Identify which cell holds the provided text, then report its (x, y) central coordinate. 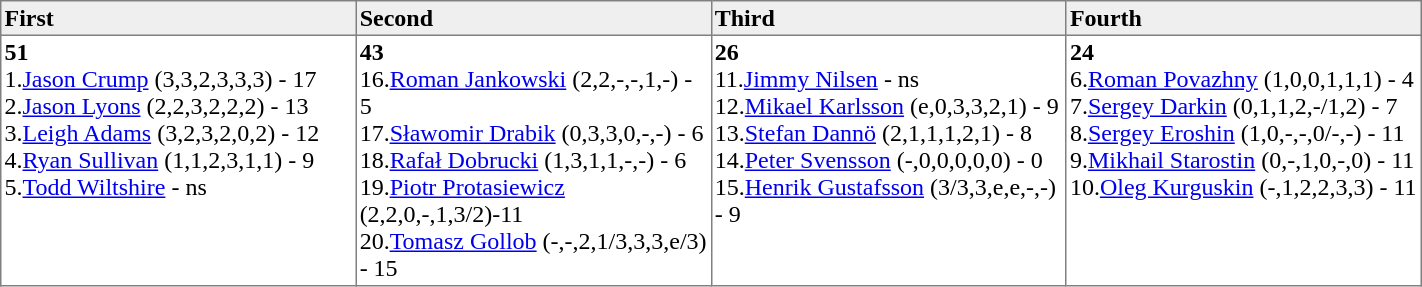
Second (534, 18)
Fourth (1244, 18)
Third (888, 18)
First (178, 18)
